Output the (X, Y) coordinate of the center of the cell containing the given text.  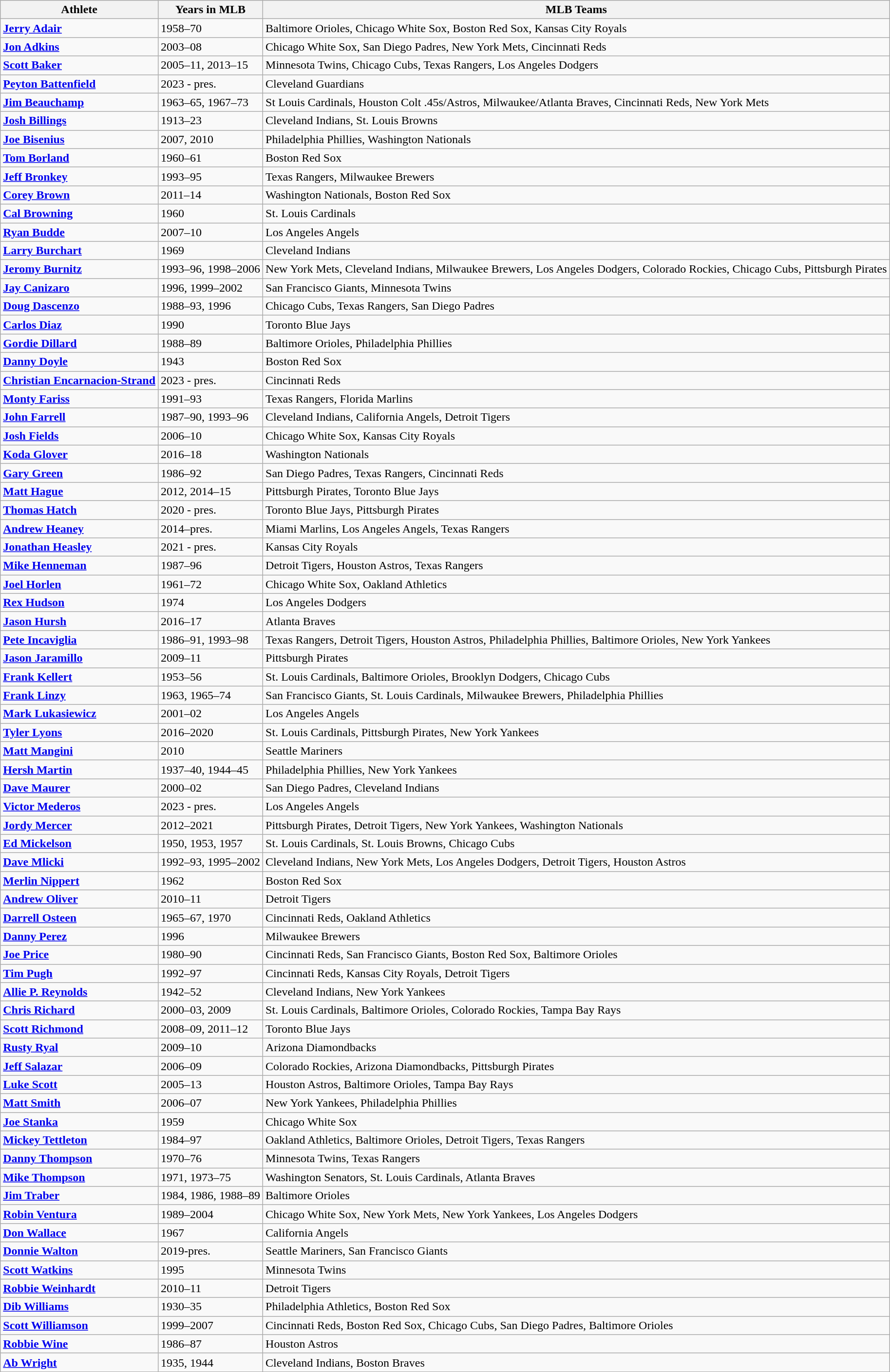
1993–96, 1998–2006 (210, 269)
Corey Brown (79, 195)
1991–93 (210, 399)
Baltimore Orioles (576, 1196)
Cleveland Indians, California Angels, Detroit Tigers (576, 417)
Tyler Lyons (79, 732)
Years in MLB (210, 10)
San Diego Padres, Cleveland Indians (576, 788)
Tim Pugh (79, 973)
2003–08 (210, 47)
1986–92 (210, 473)
1992–97 (210, 973)
Minnesota Twins (576, 1270)
Matt Hague (79, 491)
Toronto Blue Jays, Pittsburgh Pirates (576, 510)
Oakland Athletics, Baltimore Orioles, Detroit Tigers, Texas Rangers (576, 1140)
Cincinnati Reds, Kansas City Royals, Detroit Tigers (576, 973)
Pete Incaviglia (79, 640)
Allie P. Reynolds (79, 992)
Rusty Ryal (79, 1047)
2000–03, 2009 (210, 1010)
St. Louis Cardinals (576, 213)
St. Louis Cardinals, Baltimore Orioles, Colorado Rockies, Tampa Bay Rays (576, 1010)
Dave Maurer (79, 788)
San Diego Padres, Texas Rangers, Cincinnati Reds (576, 473)
1958–70 (210, 28)
Washington Nationals, Boston Red Sox (576, 195)
1980–90 (210, 955)
Texas Rangers, Detroit Tigers, Houston Astros, Philadelphia Phillies, Baltimore Orioles, New York Yankees (576, 640)
Chicago White Sox, San Diego Padres, New York Mets, Cincinnati Reds (576, 47)
Jim Traber (79, 1196)
Mike Thompson (79, 1177)
Josh Billings (79, 121)
Joe Bisenius (79, 139)
2006–07 (210, 1103)
Texas Rangers, Milwaukee Brewers (576, 176)
Scott Williamson (79, 1325)
1963, 1965–74 (210, 695)
Pittsburgh Pirates, Detroit Tigers, New York Yankees, Washington Nationals (576, 825)
Cincinnati Reds (576, 380)
1974 (210, 603)
2021 - pres. (210, 547)
Mickey Tettleton (79, 1140)
Don Wallace (79, 1233)
Luke Scott (79, 1084)
2005–13 (210, 1084)
Minnesota Twins, Chicago Cubs, Texas Rangers, Los Angeles Dodgers (576, 65)
Texas Rangers, Florida Marlins (576, 399)
2005–11, 2013–15 (210, 65)
Cal Browning (79, 213)
Cleveland Indians, Boston Braves (576, 1362)
Donnie Walton (79, 1251)
John Farrell (79, 417)
2009–10 (210, 1047)
Cincinnati Reds, Oakland Athletics (576, 918)
2001–02 (210, 714)
Ab Wright (79, 1362)
Chicago Cubs, Texas Rangers, San Diego Padres (576, 306)
1970–76 (210, 1159)
1963–65, 1967–73 (210, 102)
Danny Doyle (79, 362)
New York Yankees, Philadelphia Phillies (576, 1103)
Chicago White Sox, New York Mets, New York Yankees, Los Angeles Dodgers (576, 1214)
Philadelphia Athletics, Boston Red Sox (576, 1307)
Joe Price (79, 955)
1996, 1999–2002 (210, 288)
2008–09, 2011–12 (210, 1029)
Robin Ventura (79, 1214)
Scott Baker (79, 65)
Jordy Mercer (79, 825)
Chris Richard (79, 1010)
1984–97 (210, 1140)
Pittsburgh Pirates (576, 658)
Chicago White Sox (576, 1121)
Mark Lukasiewicz (79, 714)
Jerry Adair (79, 28)
Houston Astros (576, 1344)
1992–93, 1995–2002 (210, 862)
2009–11 (210, 658)
Minnesota Twins, Texas Rangers (576, 1159)
Chicago White Sox, Oakland Athletics (576, 584)
Jonathan Heasley (79, 547)
Hersh Martin (79, 769)
Andrew Heaney (79, 528)
Matt Mangini (79, 751)
Dave Mlicki (79, 862)
1960 (210, 213)
St Louis Cardinals, Houston Colt .45s/Astros, Milwaukee/Atlanta Braves, Cincinnati Reds, New York Mets (576, 102)
Ed Mickelson (79, 844)
2006–10 (210, 436)
Jon Adkins (79, 47)
San Francisco Giants, St. Louis Cardinals, Milwaukee Brewers, Philadelphia Phillies (576, 695)
Cleveland Indians, St. Louis Browns (576, 121)
1987–90, 1993–96 (210, 417)
Frank Linzy (79, 695)
Mike Henneman (79, 566)
Atlanta Braves (576, 621)
1999–2007 (210, 1325)
Jason Jaramillo (79, 658)
Merlin Nippert (79, 881)
Philadelphia Phillies, New York Yankees (576, 769)
Cincinnati Reds, Boston Red Sox, Chicago Cubs, San Diego Padres, Baltimore Orioles (576, 1325)
2014–pres. (210, 528)
Jim Beauchamp (79, 102)
Victor Mederos (79, 806)
Chicago White Sox, Kansas City Royals (576, 436)
1993–95 (210, 176)
Cincinnati Reds, San Francisco Giants, Boston Red Sox, Baltimore Orioles (576, 955)
1950, 1953, 1957 (210, 844)
2020 - pres. (210, 510)
Jay Canizaro (79, 288)
Joe Stanka (79, 1121)
California Angels (576, 1233)
1960–61 (210, 158)
Kansas City Royals (576, 547)
2007, 2010 (210, 139)
Gary Green (79, 473)
1930–35 (210, 1307)
Houston Astros, Baltimore Orioles, Tampa Bay Rays (576, 1084)
1984, 1986, 1988–89 (210, 1196)
1937–40, 1944–45 (210, 769)
2012–2021 (210, 825)
Miami Marlins, Los Angeles Angels, Texas Rangers (576, 528)
Athlete (79, 10)
1987–96 (210, 566)
Larry Burchart (79, 251)
Darrell Osteen (79, 918)
Detroit Tigers, Houston Astros, Texas Rangers (576, 566)
2016–2020 (210, 732)
Colorado Rockies, Arizona Diamondbacks, Pittsburgh Pirates (576, 1066)
2007–10 (210, 232)
Andrew Oliver (79, 899)
1996 (210, 936)
Scott Watkins (79, 1270)
1969 (210, 251)
Cleveland Indians (576, 251)
Washington Senators, St. Louis Cardinals, Atlanta Braves (576, 1177)
Cleveland Indians, New York Mets, Los Angeles Dodgers, Detroit Tigers, Houston Astros (576, 862)
2000–02 (210, 788)
2019-pres. (210, 1251)
Milwaukee Brewers (576, 936)
1990 (210, 325)
Robbie Weinhardt (79, 1288)
Jeff Bronkey (79, 176)
Robbie Wine (79, 1344)
Dib Williams (79, 1307)
1935, 1944 (210, 1362)
New York Mets, Cleveland Indians, Milwaukee Brewers, Los Angeles Dodgers, Colorado Rockies, Chicago Cubs, Pittsburgh Pirates (576, 269)
2016–18 (210, 454)
1988–89 (210, 343)
Jason Hursh (79, 621)
Cleveland Indians, New York Yankees (576, 992)
1971, 1973–75 (210, 1177)
Danny Thompson (79, 1159)
Baltimore Orioles, Chicago White Sox, Boston Red Sox, Kansas City Royals (576, 28)
Joel Horlen (79, 584)
1986–91, 1993–98 (210, 640)
1986–87 (210, 1344)
Rex Hudson (79, 603)
MLB Teams (576, 10)
Philadelphia Phillies, Washington Nationals (576, 139)
St. Louis Cardinals, St. Louis Browns, Chicago Cubs (576, 844)
1995 (210, 1270)
1967 (210, 1233)
1988–93, 1996 (210, 306)
Josh Fields (79, 436)
Cleveland Guardians (576, 84)
Seattle Mariners (576, 751)
Koda Glover (79, 454)
Doug Dascenzo (79, 306)
Carlos Diaz (79, 325)
Jeromy Burnitz (79, 269)
Peyton Battenfield (79, 84)
Frank Kellert (79, 677)
Thomas Hatch (79, 510)
2016–17 (210, 621)
San Francisco Giants, Minnesota Twins (576, 288)
Monty Fariss (79, 399)
2010 (210, 751)
Ryan Budde (79, 232)
Pittsburgh Pirates, Toronto Blue Jays (576, 491)
St. Louis Cardinals, Baltimore Orioles, Brooklyn Dodgers, Chicago Cubs (576, 677)
1962 (210, 881)
Baltimore Orioles, Philadelphia Phillies (576, 343)
Seattle Mariners, San Francisco Giants (576, 1251)
Gordie Dillard (79, 343)
Washington Nationals (576, 454)
Arizona Diamondbacks (576, 1047)
1959 (210, 1121)
1953–56 (210, 677)
2011–14 (210, 195)
Christian Encarnacion-Strand (79, 380)
1943 (210, 362)
1961–72 (210, 584)
Los Angeles Dodgers (576, 603)
Danny Perez (79, 936)
1942–52 (210, 992)
Matt Smith (79, 1103)
Tom Borland (79, 158)
1965–67, 1970 (210, 918)
Jeff Salazar (79, 1066)
2012, 2014–15 (210, 491)
Scott Richmond (79, 1029)
1989–2004 (210, 1214)
St. Louis Cardinals, Pittsburgh Pirates, New York Yankees (576, 732)
1913–23 (210, 121)
2006–09 (210, 1066)
